Return [X, Y] of the center of cell containing provided text 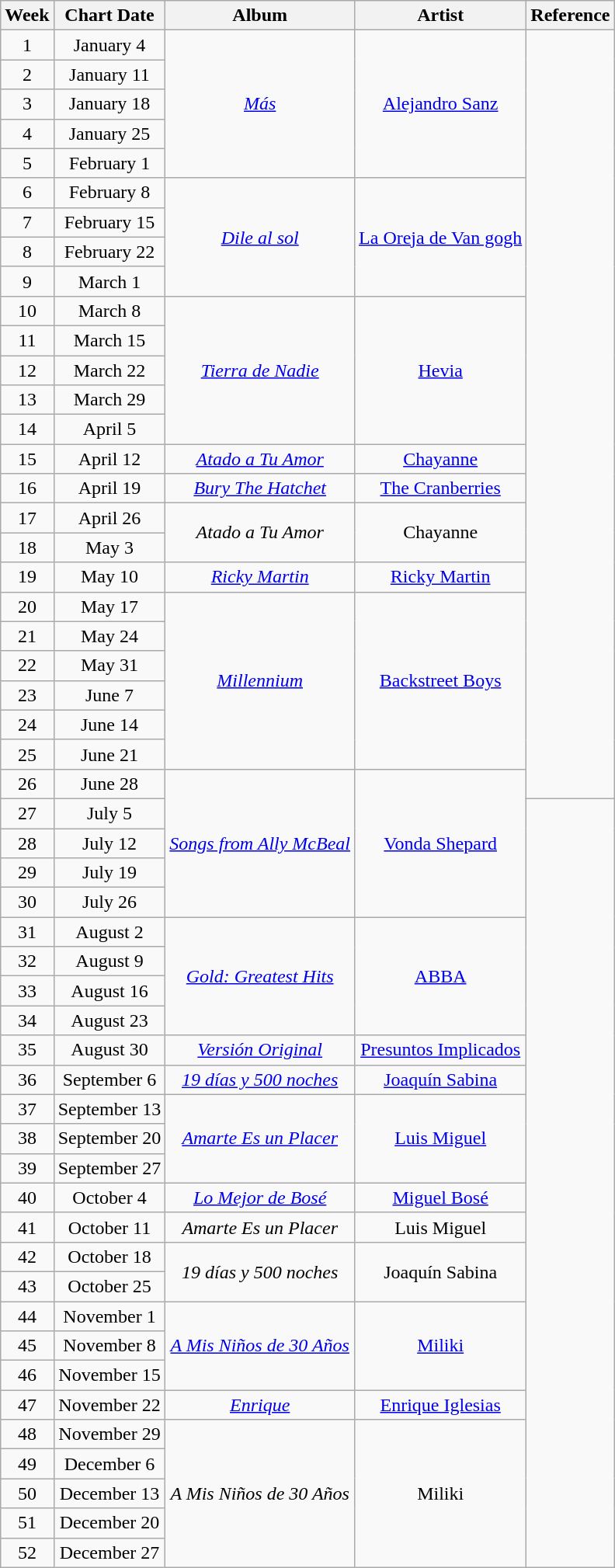
February 1 [109, 163]
10 [27, 311]
5 [27, 163]
Versión Original [260, 1050]
25 [27, 754]
14 [27, 429]
20 [27, 607]
8 [27, 252]
19 [27, 577]
July 5 [109, 813]
August 30 [109, 1050]
October 18 [109, 1257]
Millennium [260, 680]
Vonda Shepard [441, 843]
August 23 [109, 1020]
16 [27, 488]
ABBA [441, 976]
November 8 [109, 1346]
November 22 [109, 1405]
Artist [441, 16]
January 25 [109, 134]
May 3 [109, 548]
Dile al sol [260, 237]
October 11 [109, 1227]
Songs from Ally McBeal [260, 843]
3 [27, 104]
1 [27, 45]
November 1 [109, 1316]
28 [27, 843]
May 31 [109, 666]
42 [27, 1257]
9 [27, 281]
36 [27, 1080]
Chart Date [109, 16]
47 [27, 1405]
Gold: Greatest Hits [260, 976]
Tierra de Nadie [260, 370]
23 [27, 695]
34 [27, 1020]
April 19 [109, 488]
September 20 [109, 1139]
33 [27, 991]
Reference [570, 16]
51 [27, 1523]
41 [27, 1227]
21 [27, 636]
Album [260, 16]
January 4 [109, 45]
June 28 [109, 784]
December 13 [109, 1493]
La Oreja de Van gogh [441, 237]
39 [27, 1168]
September 27 [109, 1168]
38 [27, 1139]
February 8 [109, 193]
November 29 [109, 1434]
December 6 [109, 1464]
November 15 [109, 1375]
29 [27, 873]
December 27 [109, 1552]
40 [27, 1198]
26 [27, 784]
18 [27, 548]
24 [27, 725]
15 [27, 459]
31 [27, 932]
June 21 [109, 754]
September 6 [109, 1080]
February 15 [109, 222]
January 18 [109, 104]
17 [27, 518]
September 13 [109, 1109]
37 [27, 1109]
October 25 [109, 1286]
45 [27, 1346]
4 [27, 134]
August 16 [109, 991]
Enrique [260, 1405]
July 12 [109, 843]
March 22 [109, 370]
October 4 [109, 1198]
27 [27, 813]
August 9 [109, 961]
52 [27, 1552]
August 2 [109, 932]
49 [27, 1464]
30 [27, 902]
Enrique Iglesias [441, 1405]
48 [27, 1434]
June 14 [109, 725]
12 [27, 370]
February 22 [109, 252]
July 19 [109, 873]
35 [27, 1050]
May 10 [109, 577]
December 20 [109, 1523]
Backstreet Boys [441, 680]
March 1 [109, 281]
May 24 [109, 636]
Hevia [441, 370]
March 15 [109, 340]
11 [27, 340]
June 7 [109, 695]
Miguel Bosé [441, 1198]
22 [27, 666]
July 26 [109, 902]
January 11 [109, 75]
43 [27, 1286]
46 [27, 1375]
7 [27, 222]
The Cranberries [441, 488]
Bury The Hatchet [260, 488]
May 17 [109, 607]
Alejandro Sanz [441, 104]
32 [27, 961]
Presuntos Implicados [441, 1050]
44 [27, 1316]
April 12 [109, 459]
March 29 [109, 400]
Week [27, 16]
Lo Mejor de Bosé [260, 1198]
March 8 [109, 311]
6 [27, 193]
April 26 [109, 518]
Más [260, 104]
13 [27, 400]
April 5 [109, 429]
50 [27, 1493]
2 [27, 75]
